Provide the (x, y) coordinate of the cell's center where the given text is located.  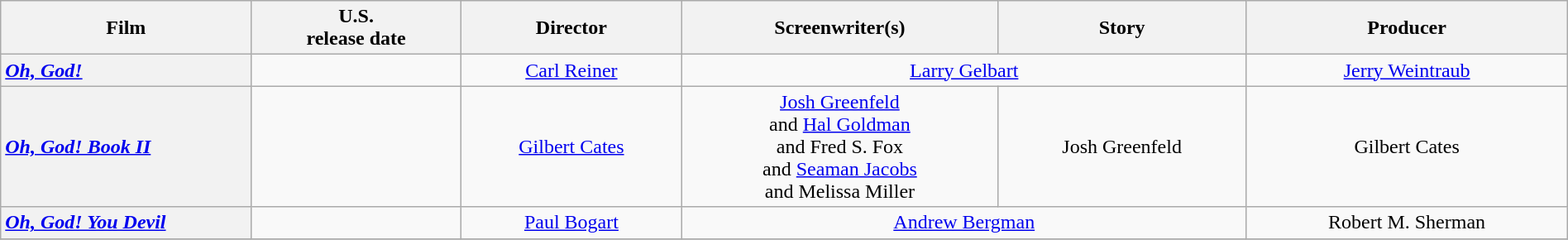
Producer (1407, 28)
U.S.release date (356, 28)
Larry Gelbart (964, 70)
Josh Greenfeld and Hal Goldman and Fred S. Fox and Seaman Jacobs and Melissa Miller (840, 146)
Robert M. Sherman (1407, 223)
Screenwriter(s) (840, 28)
Film (126, 28)
Paul Bogart (571, 223)
Story (1121, 28)
Andrew Bergman (964, 223)
Oh, God! You Devil (126, 223)
Director (571, 28)
Carl Reiner (571, 70)
Josh Greenfeld (1121, 146)
Oh, God! (126, 70)
Oh, God! Book II (126, 146)
Jerry Weintraub (1407, 70)
